Detect which cell encompasses the target text, then output its (x, y) center coordinate. 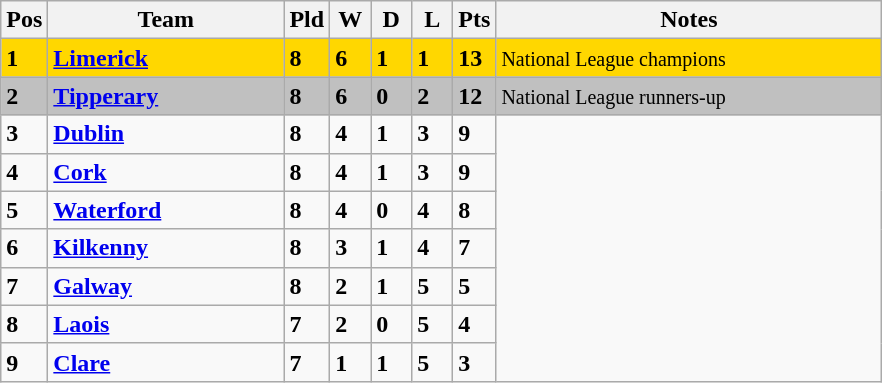
Laois (166, 324)
Pts (474, 20)
National League runners-up (689, 96)
Kilkenny (166, 248)
Notes (689, 20)
L (432, 20)
D (392, 20)
Dublin (166, 134)
Tipperary (166, 96)
12 (474, 96)
Limerick (166, 58)
National League champions (689, 58)
W (350, 20)
Waterford (166, 210)
Pld (307, 20)
Pos (24, 20)
13 (474, 58)
Team (166, 20)
Clare (166, 362)
Cork (166, 172)
Galway (166, 286)
